Capture the cell that displays the provided text and extract its (x, y) central coordinate. 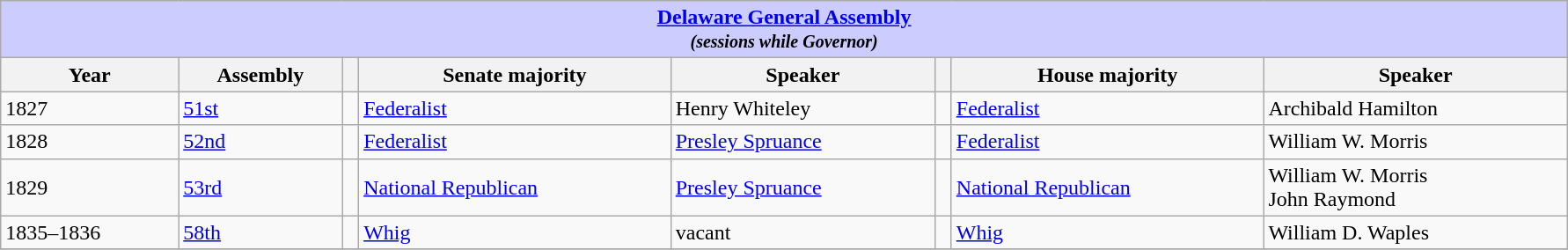
Archibald Hamilton (1416, 108)
1827 (90, 108)
Assembly (260, 75)
1829 (90, 187)
Senate majority (516, 75)
House majority (1107, 75)
Year (90, 75)
1835–1836 (90, 232)
vacant (802, 232)
51st (260, 108)
Henry Whiteley (802, 108)
53rd (260, 187)
William D. Waples (1416, 232)
58th (260, 232)
Delaware General Assembly (sessions while Governor) (785, 30)
52nd (260, 142)
William W. MorrisJohn Raymond (1416, 187)
William W. Morris (1416, 142)
1828 (90, 142)
